Determine the (X, Y) coordinate at the center of the cell enclosing the given text.  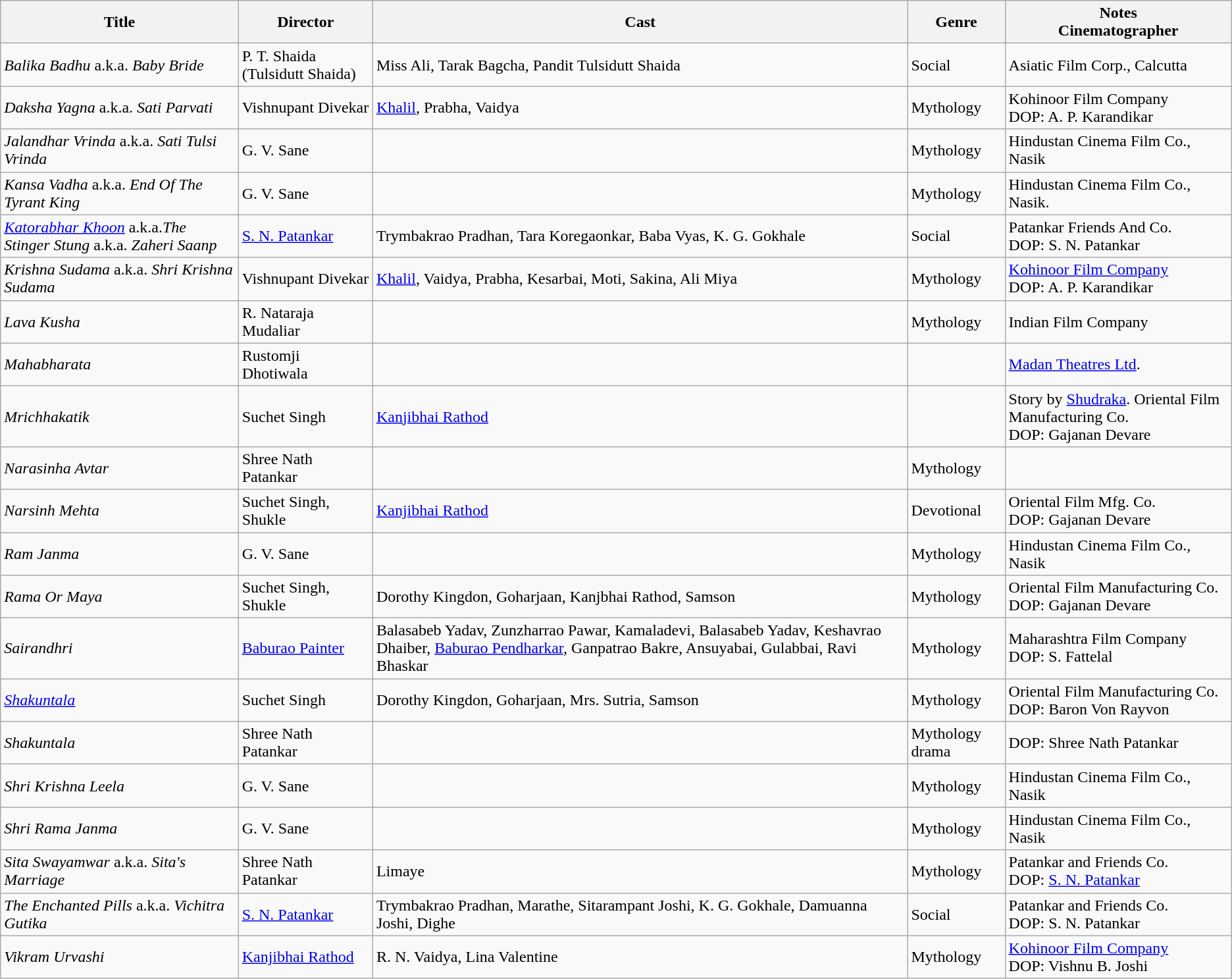
Oriental Film Mfg. Co.DOP: Gajanan Devare (1118, 511)
Sita Swayamwar a.k.a. Sita's Marriage (120, 872)
Dorothy Kingdon, Goharjaan, Kanjbhai Rathod, Samson (640, 596)
Rustomji Dhotiwala (305, 365)
Oriental Film Manufacturing Co.DOP: Baron Von Rayvon (1118, 701)
R. N. Vaidya, Lina Valentine (640, 957)
Narsinh Mehta (120, 511)
Vikram Urvashi (120, 957)
Lava Kusha (120, 321)
P. T. Shaida (Tulsidutt Shaida) (305, 65)
Narasinha Avtar (120, 467)
Story by Shudraka. Oriental Film Manufacturing Co.DOP: Gajanan Devare (1118, 416)
Rama Or Maya (120, 596)
Oriental Film Manufacturing Co.DOP: Gajanan Devare (1118, 596)
Mahabharata (120, 365)
Shri Rama Janma (120, 828)
Indian Film Company (1118, 321)
Mrichhakatik (120, 416)
Krishna Sudama a.k.a. Shri Krishna Sudama (120, 279)
R. Nataraja Mudaliar (305, 321)
Sairandhri (120, 648)
Limaye (640, 872)
Title (120, 22)
Asiatic Film Corp., Calcutta (1118, 65)
Trymbakrao Pradhan, Tara Koregaonkar, Baba Vyas, K. G. Gokhale (640, 236)
Kohinoor Film CompanyDOP: Vishnu B. Joshi (1118, 957)
NotesCinematographer (1118, 22)
Baburao Painter (305, 648)
Ram Janma (120, 553)
The Enchanted Pills a.k.a. Vichitra Gutika (120, 914)
Dorothy Kingdon, Goharjaan, Mrs. Sutria, Samson (640, 701)
Jalandhar Vrinda a.k.a. Sati Tulsi Vrinda (120, 150)
Devotional (956, 511)
Hindustan Cinema Film Co., Nasik. (1118, 194)
Patankar Friends And Co.DOP: S. N. Patankar (1118, 236)
Katorabhar Khoon a.k.a.The Stinger Stung a.k.a. Zaheri Saanp (120, 236)
Kansa Vadha a.k.a. End Of The Tyrant King (120, 194)
Khalil, Vaidya, Prabha, Kesarbai, Moti, Sakina, Ali Miya (640, 279)
Cast (640, 22)
Mythology drama (956, 743)
Trymbakrao Pradhan, Marathe, Sitarampant Joshi, K. G. Gokhale, Damuanna Joshi, Dighe (640, 914)
DOP: Shree Nath Patankar (1118, 743)
Miss Ali, Tarak Bagcha, Pandit Tulsidutt Shaida (640, 65)
Balika Badhu a.k.a. Baby Bride (120, 65)
Director (305, 22)
Genre (956, 22)
Shri Krishna Leela (120, 786)
Khalil, Prabha, Vaidya (640, 108)
Maharashtra Film CompanyDOP: S. Fattelal (1118, 648)
Daksha Yagna a.k.a. Sati Parvati (120, 108)
Madan Theatres Ltd. (1118, 365)
